Return the [X, Y] coordinate for the center point of the cell that contains the specified text.  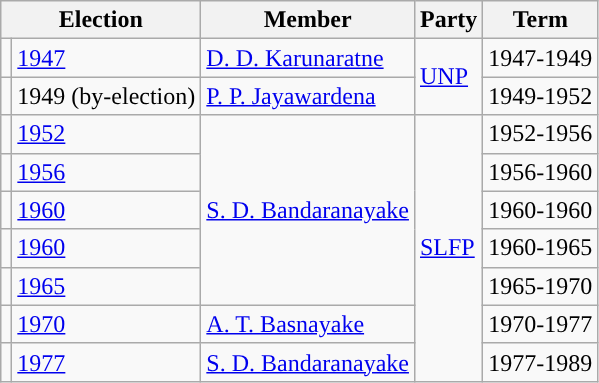
1947 [106, 58]
1949-1952 [540, 96]
D. D. Karunaratne [308, 58]
1977-1989 [540, 362]
1952 [106, 134]
1947-1949 [540, 58]
A. T. Basnayake [308, 324]
P. P. Jayawardena [308, 96]
1960-1960 [540, 210]
1977 [106, 362]
UNP [448, 77]
Election [101, 20]
1965-1970 [540, 286]
SLFP [448, 248]
Party [448, 20]
1956 [106, 172]
1965 [106, 286]
1970-1977 [540, 324]
Member [308, 20]
1949 (by-election) [106, 96]
1952-1956 [540, 134]
1956-1960 [540, 172]
1970 [106, 324]
1960-1965 [540, 248]
Term [540, 20]
